Output the (x, y) coordinate of the center of the cell containing the given text.  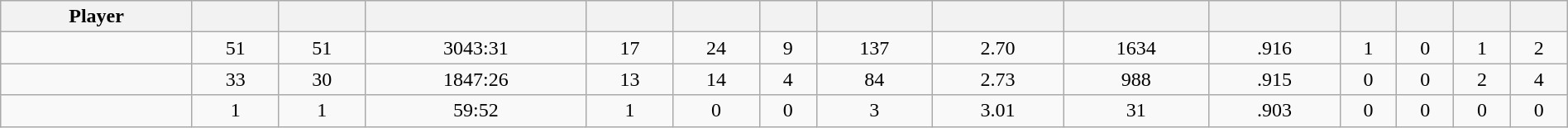
.916 (1274, 48)
3.01 (997, 111)
.915 (1274, 79)
13 (630, 79)
84 (874, 79)
30 (323, 79)
14 (716, 79)
2.70 (997, 48)
1847:26 (476, 79)
Player (97, 17)
33 (235, 79)
137 (874, 48)
59:52 (476, 111)
.903 (1274, 111)
9 (787, 48)
2.73 (997, 79)
1634 (1136, 48)
31 (1136, 111)
3043:31 (476, 48)
3 (874, 111)
988 (1136, 79)
24 (716, 48)
17 (630, 48)
